Detect which cell encompasses the target text, then output its [X, Y] center coordinate. 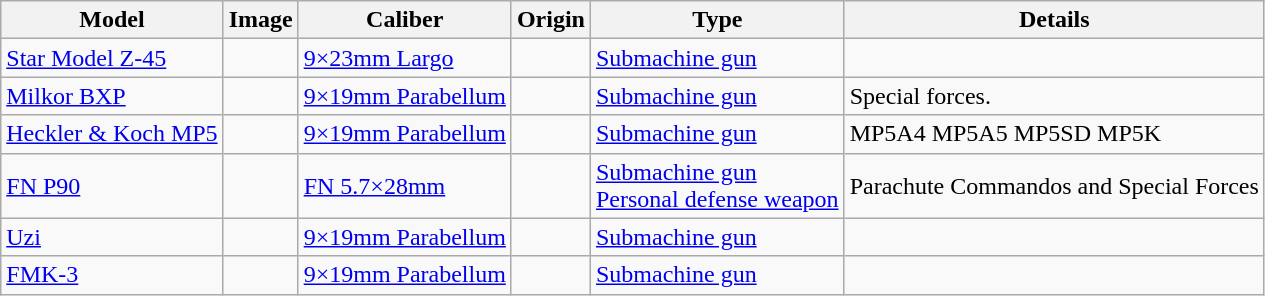
Milkor BXP [112, 96]
9×23mm Largo [404, 58]
Image [260, 20]
Type [717, 20]
FN 5.7×28mm [404, 186]
Origin [550, 20]
Caliber [404, 20]
Parachute Commandos and Special Forces [1054, 186]
Model [112, 20]
Details [1054, 20]
Uzi [112, 237]
Star Model Z-45 [112, 58]
Special forces. [1054, 96]
MP5A4 MP5A5 MP5SD MP5K [1054, 134]
FN P90 [112, 186]
Heckler & Koch MP5 [112, 134]
Submachine gunPersonal defense weapon [717, 186]
FMK-3 [112, 275]
